Find where the given text appears and provide that cell's center as [x, y] coordinate. 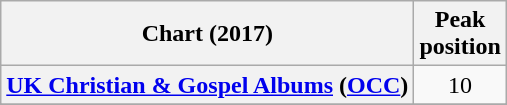
UK Christian & Gospel Albums (OCC) [208, 85]
Peakposition [460, 34]
10 [460, 85]
Chart (2017) [208, 34]
